Pinpoint the cell where the given text exists, returning its (x, y) midpoint coordinate. 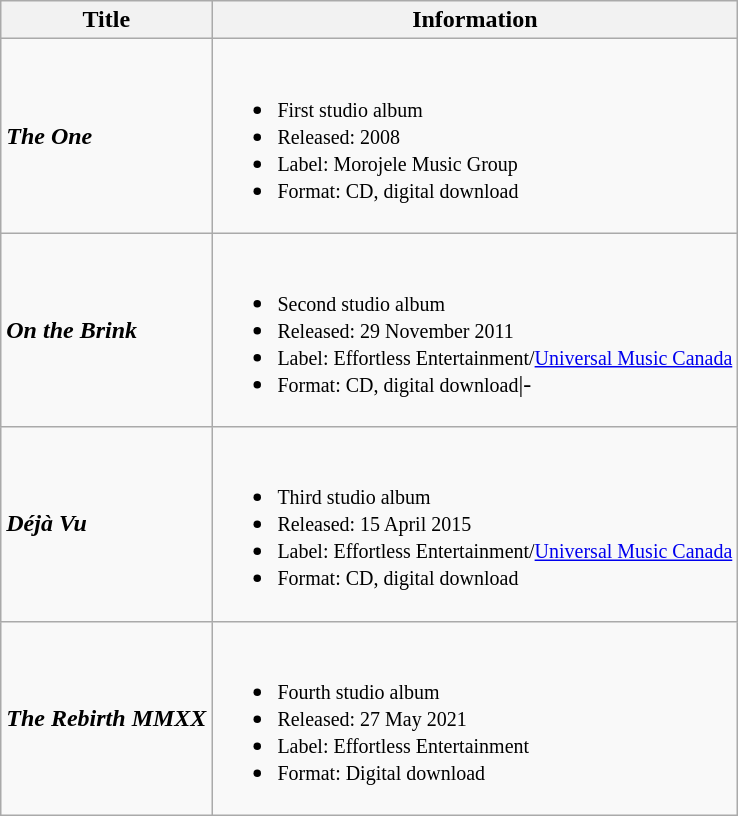
The Rebirth MMXX (106, 718)
Déjà Vu (106, 524)
On the Brink (106, 330)
First studio albumReleased: 2008Label: Morojele Music GroupFormat: CD, digital download (475, 136)
Second studio albumReleased: 29 November 2011Label: Effortless Entertainment/Universal Music CanadaFormat: CD, digital download|- (475, 330)
Third studio albumReleased: 15 April 2015Label: Effortless Entertainment/Universal Music CanadaFormat: CD, digital download (475, 524)
Fourth studio albumReleased: 27 May 2021Label: Effortless EntertainmentFormat: Digital download (475, 718)
The One (106, 136)
Information (475, 20)
Title (106, 20)
